Provide the [X, Y] coordinate of the cell's center where the given text is located.  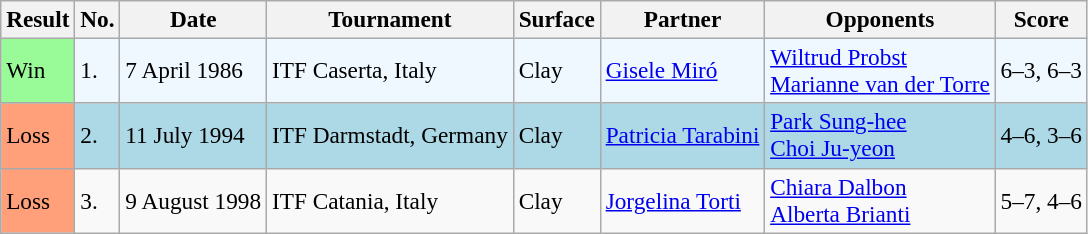
3. [98, 200]
Park Sung-hee Choi Ju-yeon [880, 136]
ITF Darmstadt, Germany [390, 136]
Patricia Tarabini [682, 136]
Chiara Dalbon Alberta Brianti [880, 200]
1. [98, 70]
Date [194, 19]
Result [38, 19]
Tournament [390, 19]
Wiltrud Probst Marianne van der Torre [880, 70]
Partner [682, 19]
Win [38, 70]
6–3, 6–3 [1041, 70]
Surface [556, 19]
Jorgelina Torti [682, 200]
5–7, 4–6 [1041, 200]
Gisele Miró [682, 70]
No. [98, 19]
ITF Catania, Italy [390, 200]
Opponents [880, 19]
7 April 1986 [194, 70]
4–6, 3–6 [1041, 136]
11 July 1994 [194, 136]
ITF Caserta, Italy [390, 70]
9 August 1998 [194, 200]
2. [98, 136]
Score [1041, 19]
